For the text-containing cell, return its midpoint in [x, y] coordinate format. 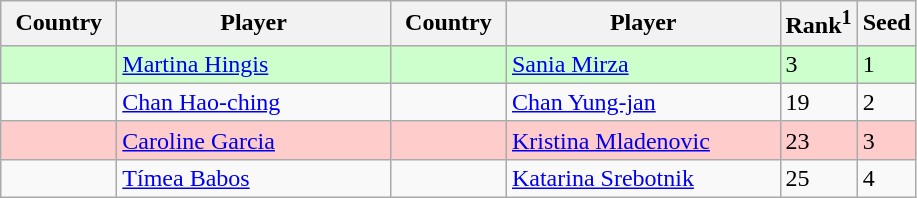
Kristina Mladenovic [643, 140]
23 [818, 140]
Chan Hao-ching [254, 102]
4 [886, 178]
1 [886, 64]
Sania Mirza [643, 64]
Rank1 [818, 24]
Katarina Srebotnik [643, 178]
Caroline Garcia [254, 140]
Chan Yung-jan [643, 102]
2 [886, 102]
19 [818, 102]
Martina Hingis [254, 64]
25 [818, 178]
Tímea Babos [254, 178]
Seed [886, 24]
